Return the [x, y] coordinate for the center point of the cell that contains the specified text.  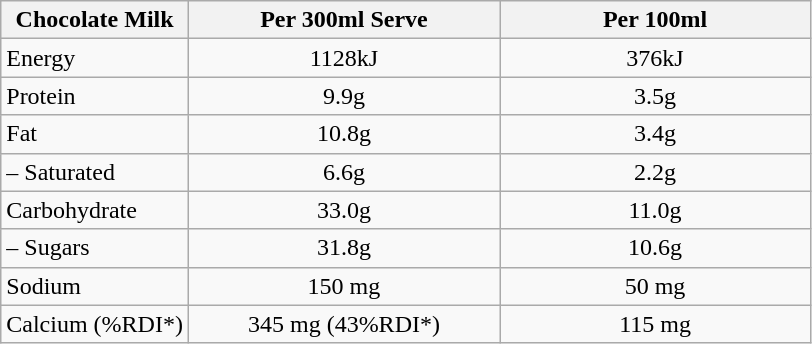
50 mg [656, 286]
Carbohydrate [95, 210]
Fat [95, 134]
Energy [95, 58]
– Saturated [95, 172]
– Sugars [95, 248]
Calcium (%RDI*) [95, 324]
10.6g [656, 248]
Chocolate Milk [95, 20]
150 mg [344, 286]
9.9g [344, 96]
31.8g [344, 248]
Per 100ml [656, 20]
33.0g [344, 210]
1128kJ [344, 58]
Per 300ml Serve [344, 20]
3.4g [656, 134]
6.6g [344, 172]
10.8g [344, 134]
Protein [95, 96]
3.5g [656, 96]
345 mg (43%RDI*) [344, 324]
Sodium [95, 286]
115 mg [656, 324]
11.0g [656, 210]
376kJ [656, 58]
2.2g [656, 172]
